Provide the [X, Y] coordinate of the cell's center where the given text is located.  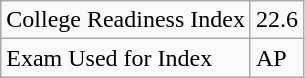
College Readiness Index [126, 20]
Exam Used for Index [126, 58]
AP [276, 58]
22.6 [276, 20]
